Capture the cell that displays the provided text and extract its (X, Y) central coordinate. 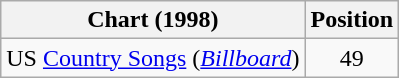
Chart (1998) (153, 20)
US Country Songs (Billboard) (153, 58)
Position (352, 20)
49 (352, 58)
